Search for the cell housing the specified text and yield its (X, Y) center coordinate. 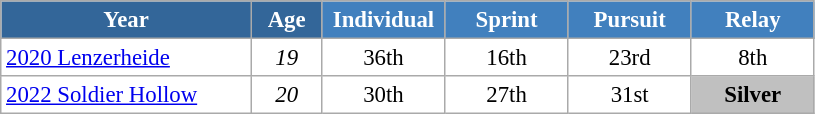
19 (286, 58)
Age (286, 20)
20 (286, 95)
2020 Lenzerheide (126, 58)
Silver (752, 95)
30th (384, 95)
Individual (384, 20)
27th (506, 95)
2022 Soldier Hollow (126, 95)
16th (506, 58)
Sprint (506, 20)
Year (126, 20)
Pursuit (630, 20)
Relay (752, 20)
31st (630, 95)
36th (384, 58)
23rd (630, 58)
8th (752, 58)
